Search for the cell housing the specified text and yield its [X, Y] center coordinate. 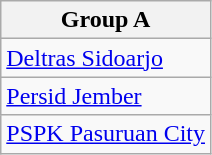
PSPK Pasuruan City [106, 134]
Deltras Sidoarjo [106, 58]
Persid Jember [106, 96]
Group A [106, 20]
